Extract the [X, Y] coordinate from the center of the cell holding the provided text.  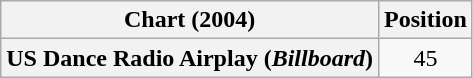
US Dance Radio Airplay (Billboard) [190, 58]
45 [426, 58]
Chart (2004) [190, 20]
Position [426, 20]
